Determine the [X, Y] coordinate at the center of the cell enclosing the given text.  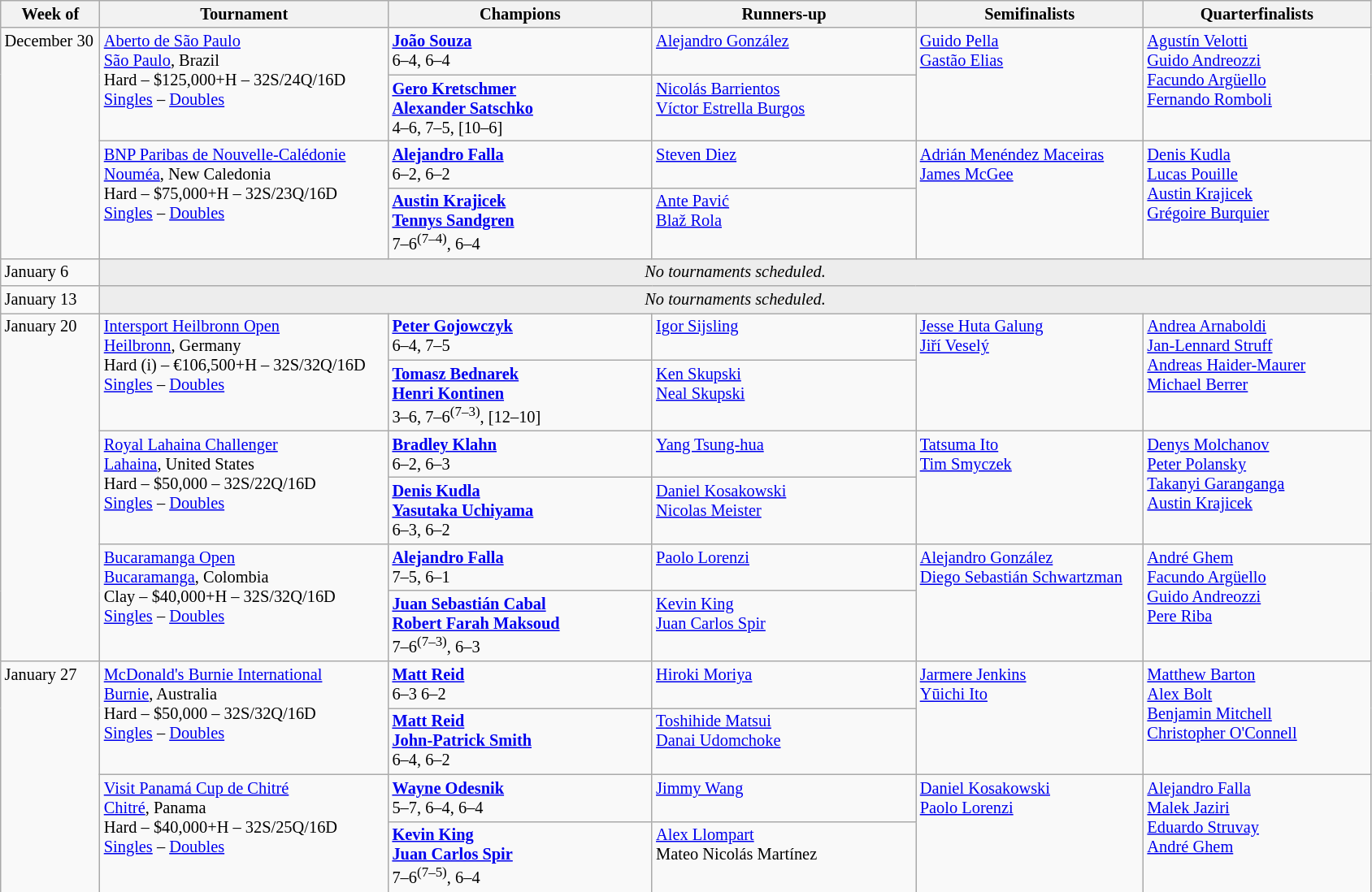
Champions [520, 14]
Denys Molchanov Peter Polansky Takanyi Garanganga Austin Krajicek [1257, 487]
Denis Kudla Yasutaka Uchiyama6–3, 6–2 [520, 511]
Jimmy Wang [784, 798]
Visit Panamá Cup de ChitréChitré, PanamaHard – $40,000+H – 32S/25Q/16D Singles – Doubles [244, 834]
McDonald's Burnie InternationalBurnie, AustraliaHard – $50,000 – 32S/32Q/16D Singles – Doubles [244, 718]
Igor Sijsling [784, 336]
João Souza 6–4, 6–4 [520, 51]
January 6 [50, 272]
Nicolás Barrientos Víctor Estrella Burgos [784, 108]
January 13 [50, 300]
Royal Lahaina ChallengerLahaina, United StatesHard – $50,000 – 32S/22Q/16D Singles – Doubles [244, 487]
Alejandro Falla 6–2, 6–2 [520, 164]
Juan Sebastián Cabal Robert Farah Maksoud7–6(7–3), 6–3 [520, 626]
Alejandro Falla7–5, 6–1 [520, 567]
Alejandro González [784, 51]
Ken Skupski Neal Skupski [784, 395]
January 27 [50, 777]
Alejandro Falla Malek Jaziri Eduardo Struvay André Ghem [1257, 834]
Gero Kretschmer Alexander Satschko4–6, 7–5, [10–6] [520, 108]
Adrián Menéndez Maceiras James McGee [1030, 200]
Andrea Arnaboldi Jan-Lennard Struff Andreas Haider-Maurer Michael Berrer [1257, 372]
Denis Kudla Lucas Pouille Austin Krajicek Grégoire Burquier [1257, 200]
Jarmere Jenkins Yūichi Ito [1030, 718]
Matthew Barton Alex Bolt Benjamin Mitchell Christopher O'Connell [1257, 718]
Steven Diez [784, 164]
Austin Krajicek Tennys Sandgren7–6(7–4), 6–4 [520, 223]
Hiroki Moriya [784, 685]
December 30 [50, 143]
Peter Gojowczyk6–4, 7–5 [520, 336]
Guido Pella Gastão Elias [1030, 84]
Tomasz Bednarek Henri Kontinen3–6, 7–6(7–3), [12–10] [520, 395]
Week of [50, 14]
Wayne Odesnik5–7, 6–4, 6–4 [520, 798]
Yang Tsung-hua [784, 454]
Agustín Velotti Guido Andreozzi Facundo Argüello Fernando Romboli [1257, 84]
Quarterfinalists [1257, 14]
Alex Llompart Mateo Nicolás Martínez [784, 856]
Toshihide Matsui Danai Udomchoke [784, 741]
Ante Pavić Blaž Rola [784, 223]
Runners-up [784, 14]
Semifinalists [1030, 14]
BNP Paribas de Nouvelle-CalédonieNouméa, New CaledoniaHard – $75,000+H – 32S/23Q/16D Singles – Doubles [244, 200]
Daniel Kosakowski Paolo Lorenzi [1030, 834]
January 20 [50, 487]
Tatsuma Ito Tim Smyczek [1030, 487]
Jesse Huta Galung Jiří Veselý [1030, 372]
Tournament [244, 14]
Matt Reid6–3 6–2 [520, 685]
Bucaramanga OpenBucaramanga, ColombiaClay – $40,000+H – 32S/32Q/16D Singles – Doubles [244, 603]
Kevin King Juan Carlos Spir7–6(7–5), 6–4 [520, 856]
Matt Reid John-Patrick Smith6–4, 6–2 [520, 741]
André Ghem Facundo Argüello Guido Andreozzi Pere Riba [1257, 603]
Aberto de São PauloSão Paulo, BrazilHard – $125,000+H – 32S/24Q/16D Singles – Doubles [244, 84]
Kevin King Juan Carlos Spir [784, 626]
Daniel Kosakowski Nicolas Meister [784, 511]
Bradley Klahn6–2, 6–3 [520, 454]
Paolo Lorenzi [784, 567]
Alejandro González Diego Sebastián Schwartzman [1030, 603]
Intersport Heilbronn OpenHeilbronn, GermanyHard (i) – €106,500+H – 32S/32Q/16D Singles – Doubles [244, 372]
